Find where the given text appears and provide that cell's center as (x, y) coordinate. 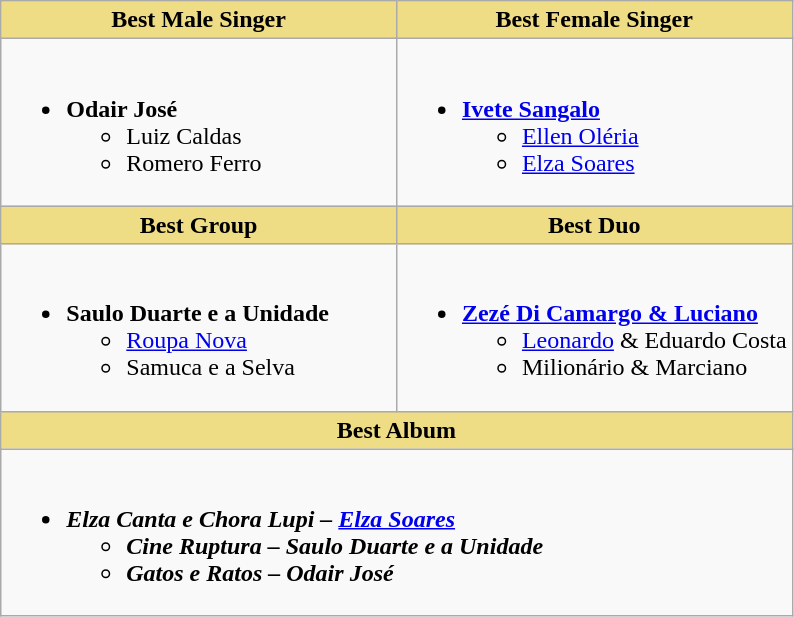
Best Album (396, 430)
Odair JoséLuiz CaldasRomero Ferro (199, 122)
Elza Canta e Chora Lupi – Elza SoaresCine Ruptura – Saulo Duarte e a UnidadeGatos e Ratos – Odair José (396, 532)
Best Group (199, 225)
Best Duo (594, 225)
Saulo Duarte e a UnidadeRoupa NovaSamuca e a Selva (199, 328)
Best Male Singer (199, 20)
Zezé Di Camargo & LucianoLeonardo & Eduardo CostaMilionário & Marciano (594, 328)
Ivete SangaloEllen OlériaElza Soares (594, 122)
Best Female Singer (594, 20)
